Search for the cell housing the specified text and yield its [x, y] center coordinate. 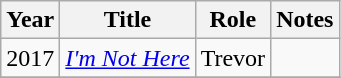
Notes [305, 20]
I'm Not Here [128, 58]
Role [233, 20]
Trevor [233, 58]
2017 [30, 58]
Title [128, 20]
Year [30, 20]
